Find where the given text appears and provide that cell's center as (x, y) coordinate. 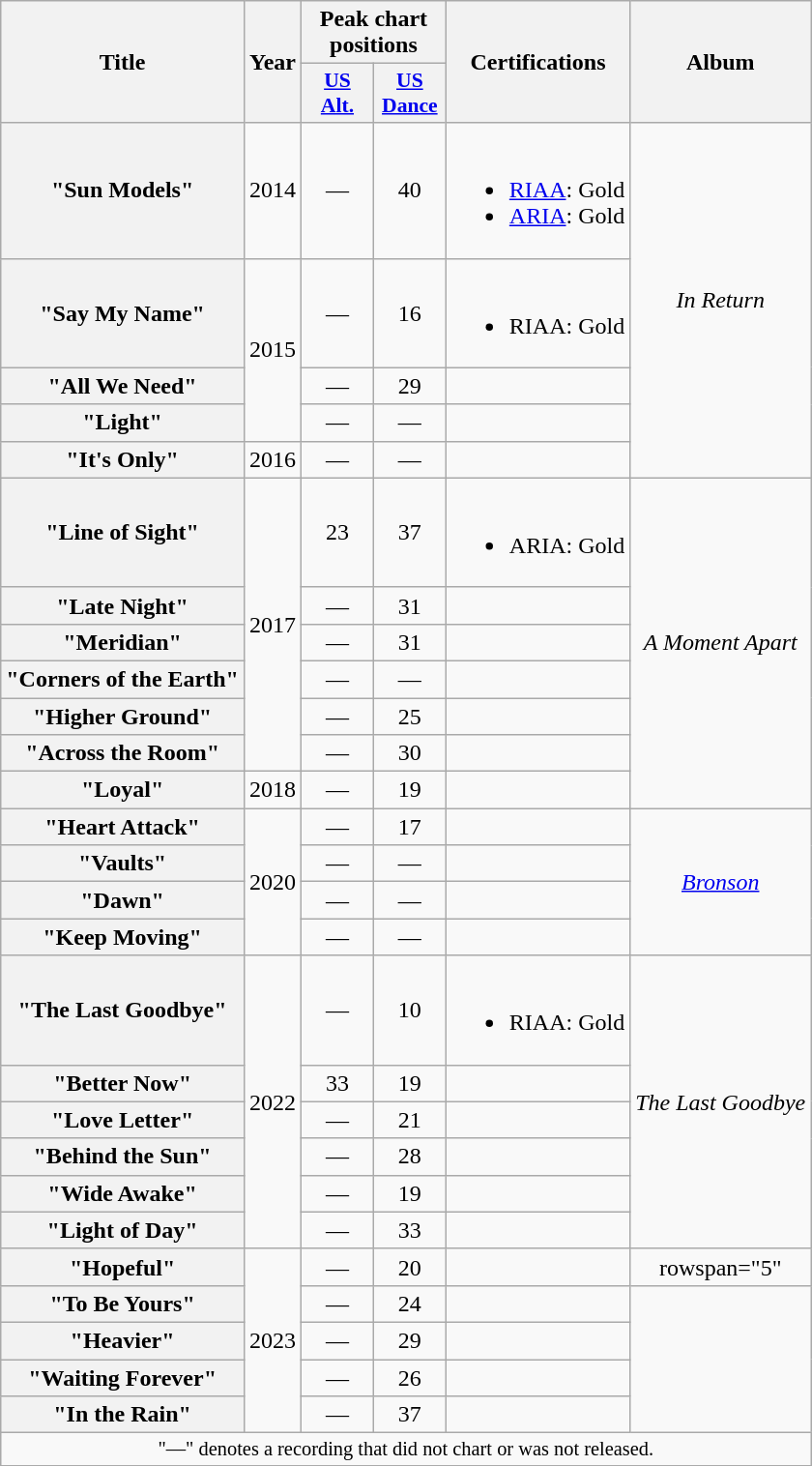
2022 (273, 1102)
"Loyal" (123, 790)
Year (273, 62)
2018 (273, 790)
21 (410, 1120)
25 (410, 717)
10 (410, 1010)
"Corners of the Earth" (123, 679)
"Sun Models" (123, 191)
Title (123, 62)
"Dawn" (123, 900)
ARIA: Gold (537, 532)
"Vaults" (123, 864)
Bronson (721, 882)
2017 (273, 625)
"It's Only" (123, 459)
30 (410, 753)
"To Be Yours" (123, 1304)
A Moment Apart (721, 642)
"Late Night" (123, 605)
Certifications (537, 62)
23 (336, 532)
2016 (273, 459)
The Last Goodbye (721, 1102)
16 (410, 313)
rowspan="5" (721, 1267)
26 (410, 1378)
"Across the Room" (123, 753)
"Love Letter" (123, 1120)
"Higher Ground" (123, 717)
"Say My Name" (123, 313)
"Meridian" (123, 642)
"The Last Goodbye" (123, 1010)
20 (410, 1267)
"Light of Day" (123, 1230)
In Return (721, 300)
"Heart Attack" (123, 827)
2015 (273, 350)
28 (410, 1157)
"—" denotes a recording that did not chart or was not released. (406, 1450)
"Light" (123, 423)
"Line of Sight" (123, 532)
2023 (273, 1340)
"Wide Awake" (123, 1193)
"In the Rain" (123, 1415)
40 (410, 191)
"Hopeful" (123, 1267)
2014 (273, 191)
"Behind the Sun" (123, 1157)
USAlt. (336, 93)
Peak chart positions (373, 33)
2020 (273, 882)
"Waiting Forever" (123, 1378)
RIAA: GoldARIA: Gold (537, 191)
24 (410, 1304)
17 (410, 827)
Album (721, 62)
"Better Now" (123, 1083)
"All We Need" (123, 386)
"Keep Moving" (123, 937)
USDance (410, 93)
"Heavier" (123, 1340)
